Search for the cell housing the specified text and yield its (x, y) center coordinate. 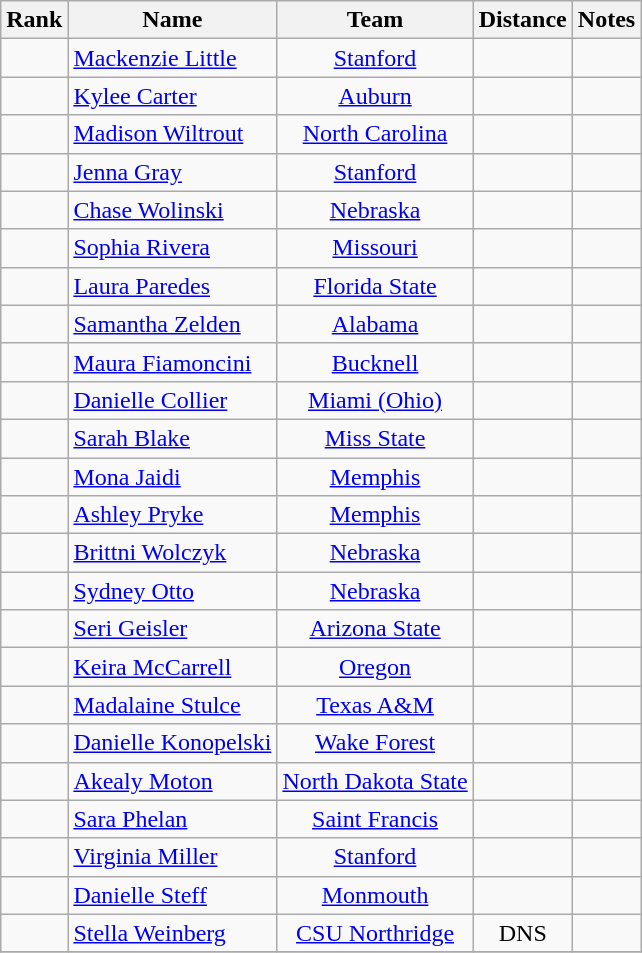
Brittni Wolczyk (172, 553)
Ashley Pryke (172, 515)
Virginia Miller (172, 857)
Danielle Collier (172, 400)
Madalaine Stulce (172, 705)
Alabama (375, 324)
Madison Wiltrout (172, 134)
Team (375, 20)
Sarah Blake (172, 438)
Distance (522, 20)
Sara Phelan (172, 819)
Danielle Steff (172, 895)
Sophia Rivera (172, 248)
Name (172, 20)
Saint Francis (375, 819)
CSU Northridge (375, 933)
Florida State (375, 286)
Mackenzie Little (172, 58)
Kylee Carter (172, 96)
Arizona State (375, 629)
Auburn (375, 96)
Seri Geisler (172, 629)
Wake Forest (375, 743)
Miami (Ohio) (375, 400)
Miss State (375, 438)
Sydney Otto (172, 591)
Maura Fiamoncini (172, 362)
Laura Paredes (172, 286)
Samantha Zelden (172, 324)
Bucknell (375, 362)
Keira McCarrell (172, 667)
Jenna Gray (172, 172)
Chase Wolinski (172, 210)
Akealy Moton (172, 781)
Oregon (375, 667)
Mona Jaidi (172, 477)
Rank (34, 20)
Missouri (375, 248)
North Carolina (375, 134)
DNS (522, 933)
Danielle Konopelski (172, 743)
Texas A&M (375, 705)
North Dakota State (375, 781)
Stella Weinberg (172, 933)
Notes (606, 20)
Monmouth (375, 895)
